Output the [x, y] coordinate of the center of the cell containing the given text.  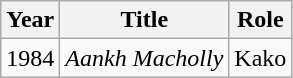
Title [144, 20]
1984 [30, 58]
Aankh Macholly [144, 58]
Kako [260, 58]
Year [30, 20]
Role [260, 20]
